Search for the cell housing the specified text and yield its [X, Y] center coordinate. 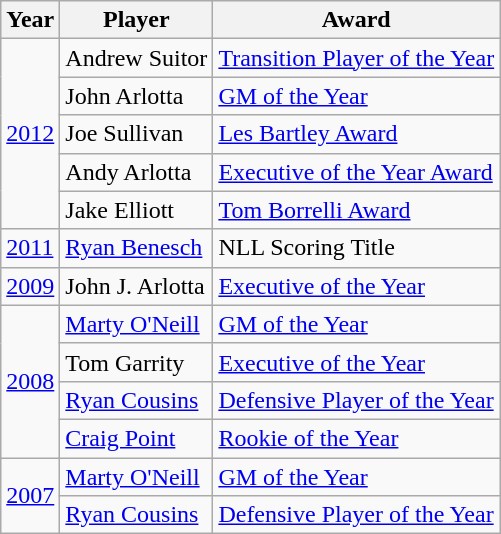
Les Bartley Award [356, 134]
Andrew Suitor [136, 58]
2009 [30, 286]
Craig Point [136, 438]
Transition Player of the Year [356, 58]
2011 [30, 248]
2012 [30, 134]
Rookie of the Year [356, 438]
Executive of the Year Award [356, 172]
Player [136, 20]
2007 [30, 496]
Tom Garrity [136, 362]
Award [356, 20]
Ryan Benesch [136, 248]
Joe Sullivan [136, 134]
Jake Elliott [136, 210]
Year [30, 20]
Tom Borrelli Award [356, 210]
John Arlotta [136, 96]
2008 [30, 381]
NLL Scoring Title [356, 248]
John J. Arlotta [136, 286]
Andy Arlotta [136, 172]
